Scan for the cell matching the given text and deliver its [x, y] coordinate at center. 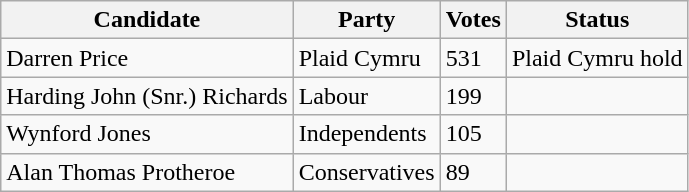
Party [366, 20]
Votes [473, 20]
Labour [366, 96]
89 [473, 172]
Conservatives [366, 172]
105 [473, 134]
Harding John (Snr.) Richards [147, 96]
Candidate [147, 20]
199 [473, 96]
Status [597, 20]
Independents [366, 134]
Wynford Jones [147, 134]
Darren Price [147, 58]
Alan Thomas Protheroe [147, 172]
531 [473, 58]
Plaid Cymru [366, 58]
Plaid Cymru hold [597, 58]
